For the text-containing cell, return its midpoint in [X, Y] coordinate format. 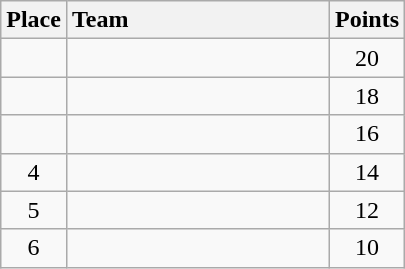
Team [198, 20]
10 [368, 248]
4 [34, 172]
16 [368, 134]
12 [368, 210]
5 [34, 210]
6 [34, 248]
Points [368, 20]
Place [34, 20]
14 [368, 172]
20 [368, 58]
18 [368, 96]
